Scan for the cell matching the given text and deliver its (x, y) coordinate at center. 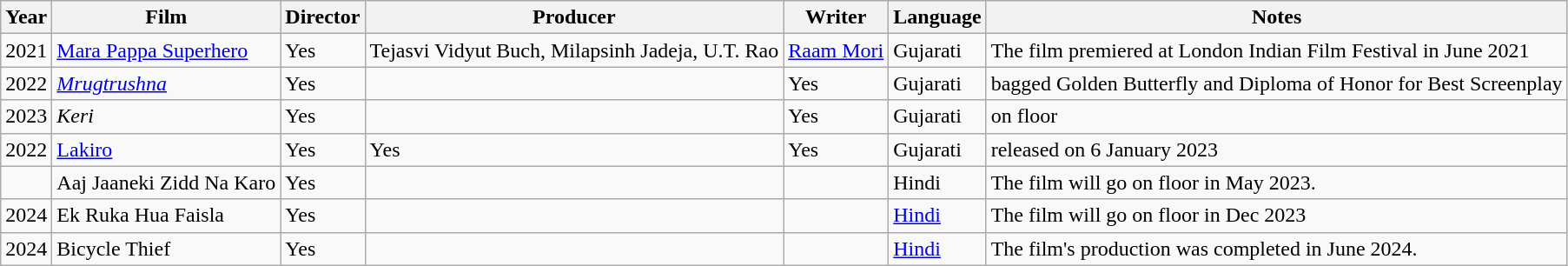
Bicycle Thief (167, 249)
The film premiered at London Indian Film Festival in June 2021 (1277, 50)
2021 (26, 50)
Language (937, 17)
Raam Mori (836, 50)
Keri (167, 116)
The film will go on floor in May 2023. (1277, 183)
released on 6 January 2023 (1277, 150)
Notes (1277, 17)
Aaj Jaaneki Zidd Na Karo (167, 183)
Film (167, 17)
Year (26, 17)
Director (323, 17)
2023 (26, 116)
Mara Pappa Superhero (167, 50)
Writer (836, 17)
The film's production was completed in June 2024. (1277, 249)
on floor (1277, 116)
The film will go on floor in Dec 2023 (1277, 216)
Mrugtrushna (167, 83)
Ek Ruka Hua Faisla (167, 216)
Tejasvi Vidyut Buch, Milapsinh Jadeja, U.T. Rao (574, 50)
Producer (574, 17)
bagged Golden Butterfly and Diploma of Honor for Best Screenplay (1277, 83)
Lakiro (167, 150)
